Locate the cell with the specified text and output its [X, Y] center coordinate. 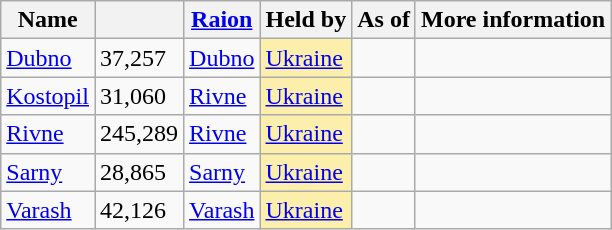
245,289 [138, 134]
Held by [306, 20]
Kostopil [48, 96]
Name [48, 20]
28,865 [138, 172]
Raion [222, 20]
More information [512, 20]
42,126 [138, 210]
As of [384, 20]
37,257 [138, 58]
31,060 [138, 96]
